Output the (X, Y) coordinate of the center of the cell containing the given text.  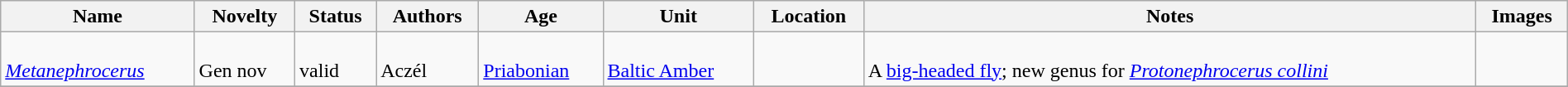
Images (1522, 17)
Location (809, 17)
Notes (1169, 17)
Authors (428, 17)
Metanephrocerus (98, 60)
Age (541, 17)
Baltic Amber (678, 60)
Gen nov (245, 60)
Name (98, 17)
A big-headed fly; new genus for Protonephrocerus collini (1169, 60)
Priabonian (541, 60)
valid (336, 60)
Novelty (245, 17)
Status (336, 17)
Unit (678, 17)
Aczél (428, 60)
